Find where the given text appears and provide that cell's center as [X, Y] coordinate. 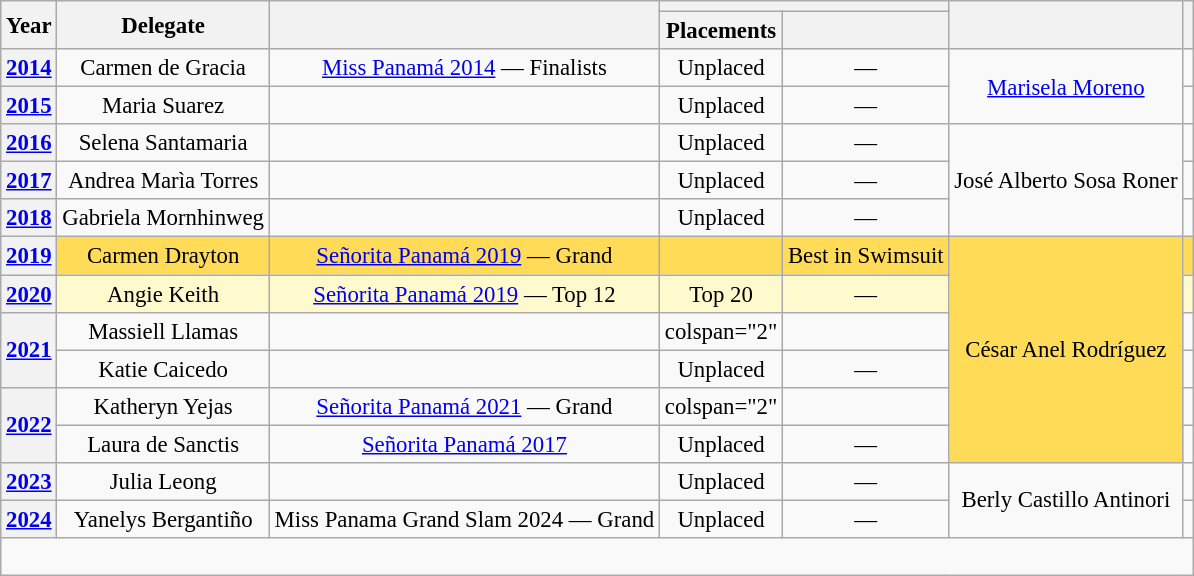
Top 20 [722, 294]
Miss Panama Grand Slam 2024 — Grand [464, 519]
Miss Panamá 2014 — Finalists [464, 68]
Best in Swimsuit [866, 256]
José Alberto Sosa Roner [1066, 180]
Placements [722, 31]
Yanelys Bergantiño [163, 519]
Gabriela Mornhinweg [163, 219]
Señorita Panamá 2019 — Top 12 [464, 294]
Laura de Sanctis [163, 444]
Year [29, 25]
Carmen Drayton [163, 256]
Angie Keith [163, 294]
Julia Leong [163, 482]
2024 [29, 519]
2019 [29, 256]
Señorita Panamá 2021 — Grand [464, 406]
Massiell Llamas [163, 331]
Señorita Panamá 2017 [464, 444]
Delegate [163, 25]
2022 [29, 424]
2017 [29, 181]
2020 [29, 294]
Selena Santamaria [163, 143]
Berly Castillo Antinori [1066, 500]
2014 [29, 68]
Katheryn Yejas [163, 406]
Carmen de Gracia [163, 68]
2018 [29, 219]
Katie Caicedo [163, 369]
Maria Suarez [163, 106]
2021 [29, 350]
César Anel Rodríguez [1066, 350]
Andrea Marìa Torres [163, 181]
2016 [29, 143]
Señorita Panamá 2019 — Grand [464, 256]
2023 [29, 482]
Marisela Moreno [1066, 86]
2015 [29, 106]
